Determine the [x, y] coordinate at the center of the cell enclosing the given text.  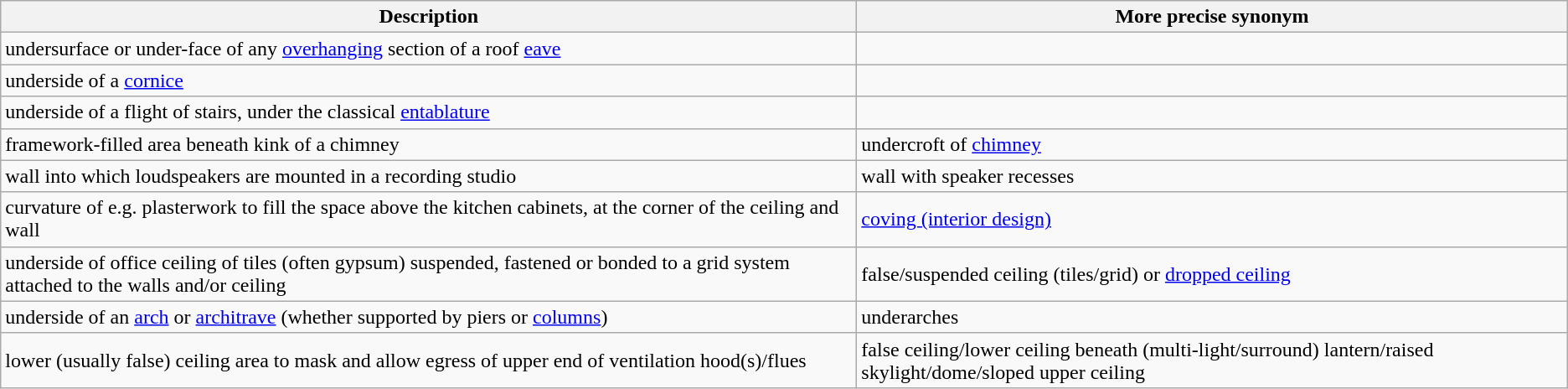
curvature of e.g. plasterwork to fill the space above the kitchen cabinets, at the corner of the ceiling and wall [429, 220]
wall with speaker recesses [1212, 176]
lower (usually false) ceiling area to mask and allow egress of upper end of ventilation hood(s)/flues [429, 360]
underside of an arch or architrave (whether supported by piers or columns) [429, 317]
underside of office ceiling of tiles (often gypsum) suspended, fastened or bonded to a grid system attached to the walls and/or ceiling [429, 273]
More precise synonym [1212, 17]
coving (interior design) [1212, 220]
underarches [1212, 317]
underside of a flight of stairs, under the classical entablature [429, 112]
Description [429, 17]
wall into which loudspeakers are mounted in a recording studio [429, 176]
undersurface or under-face of any overhanging section of a roof eave [429, 49]
underside of a cornice [429, 80]
undercroft of chimney [1212, 144]
false ceiling/lower ceiling beneath (multi-light/surround) lantern/raised skylight/dome/sloped upper ceiling [1212, 360]
false/suspended ceiling (tiles/grid) or dropped ceiling [1212, 273]
framework-filled area beneath kink of a chimney [429, 144]
